For the text-containing cell, return its midpoint in (X, Y) coordinate format. 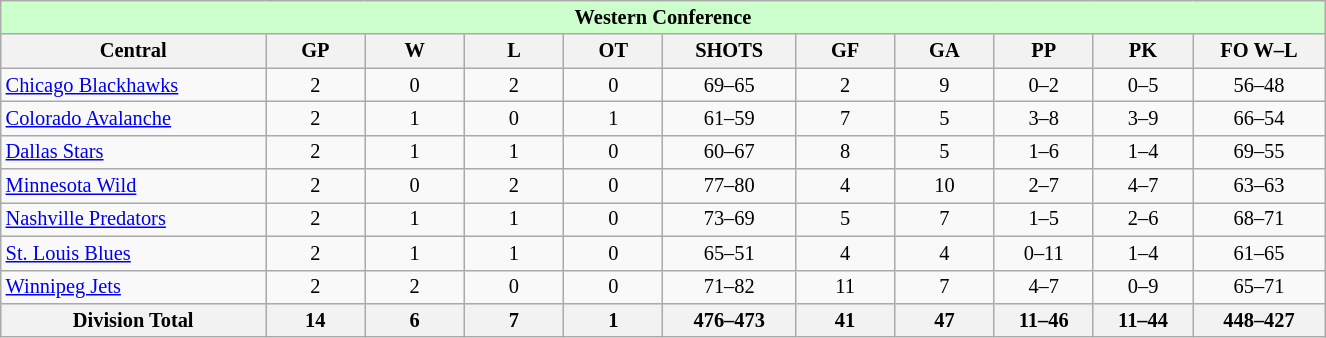
0–11 (1044, 253)
2–6 (1142, 219)
3–8 (1044, 118)
8 (844, 152)
1–5 (1044, 219)
3–9 (1142, 118)
W (414, 51)
56–48 (1260, 85)
L (514, 51)
61–65 (1260, 253)
Colorado Avalanche (134, 118)
60–67 (729, 152)
14 (316, 320)
1–6 (1044, 152)
11–44 (1142, 320)
6 (414, 320)
77–80 (729, 186)
PK (1142, 51)
2–7 (1044, 186)
Western Conference (663, 17)
61–59 (729, 118)
71–82 (729, 287)
Chicago Blackhawks (134, 85)
FO W–L (1260, 51)
0–9 (1142, 287)
Winnipeg Jets (134, 287)
69–65 (729, 85)
GP (316, 51)
73–69 (729, 219)
GF (844, 51)
448–427 (1260, 320)
66–54 (1260, 118)
9 (944, 85)
47 (944, 320)
41 (844, 320)
11 (844, 287)
Nashville Predators (134, 219)
69–55 (1260, 152)
0–5 (1142, 85)
68–71 (1260, 219)
SHOTS (729, 51)
Minnesota Wild (134, 186)
St. Louis Blues (134, 253)
10 (944, 186)
OT (614, 51)
PP (1044, 51)
Division Total (134, 320)
0–2 (1044, 85)
GA (944, 51)
63–63 (1260, 186)
476–473 (729, 320)
Central (134, 51)
65–51 (729, 253)
65–71 (1260, 287)
11–46 (1044, 320)
Dallas Stars (134, 152)
